Capture the cell that displays the provided text and extract its (x, y) central coordinate. 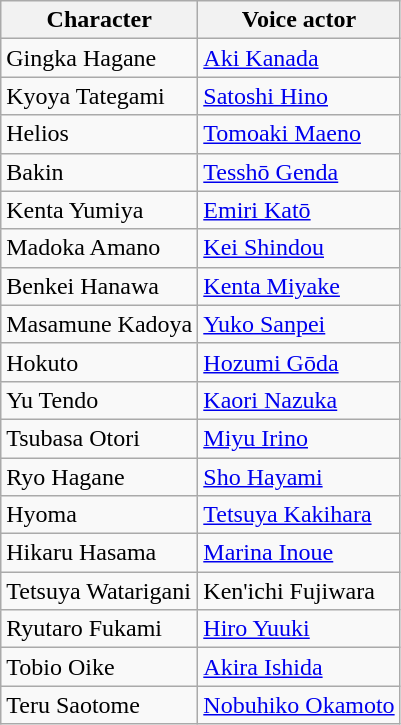
Emiri Katō (299, 210)
Nobuhiko Okamoto (299, 705)
Tesshō Genda (299, 172)
Hokuto (100, 362)
Ryutaro Fukami (100, 629)
Teru Saotome (100, 705)
Tomoaki Maeno (299, 134)
Kyoya Tategami (100, 96)
Tsubasa Otori (100, 438)
Helios (100, 134)
Tetsuya Kakihara (299, 515)
Satoshi Hino (299, 96)
Kenta Miyake (299, 286)
Benkei Hanawa (100, 286)
Hiro Yuuki (299, 629)
Kaori Nazuka (299, 400)
Bakin (100, 172)
Yuko Sanpei (299, 324)
Sho Hayami (299, 477)
Kei Shindou (299, 248)
Aki Kanada (299, 58)
Kenta Yumiya (100, 210)
Hyoma (100, 515)
Hozumi Gōda (299, 362)
Tetsuya Watarigani (100, 591)
Akira Ishida (299, 667)
Ken'ichi Fujiwara (299, 591)
Miyu Irino (299, 438)
Ryo Hagane (100, 477)
Hikaru Hasama (100, 553)
Madoka Amano (100, 248)
Tobio Oike (100, 667)
Voice actor (299, 20)
Character (100, 20)
Masamune Kadoya (100, 324)
Yu Tendo (100, 400)
Gingka Hagane (100, 58)
Marina Inoue (299, 553)
